Determine the [x, y] coordinate at the center of the cell enclosing the given text.  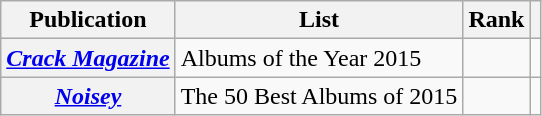
Crack Magazine [88, 58]
Noisey [88, 96]
List [319, 20]
Publication [88, 20]
Albums of the Year 2015 [319, 58]
Rank [496, 20]
The 50 Best Albums of 2015 [319, 96]
